Detect which cell encompasses the target text, then output its [x, y] center coordinate. 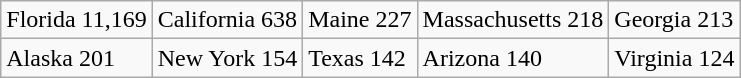
Virginia 124 [674, 58]
California 638 [227, 20]
Alaska 201 [77, 58]
Florida 11,169 [77, 20]
Arizona 140 [513, 58]
Massachusetts 218 [513, 20]
New York 154 [227, 58]
Texas 142 [360, 58]
Maine 227 [360, 20]
Georgia 213 [674, 20]
